Detect which cell encompasses the target text, then output its [x, y] center coordinate. 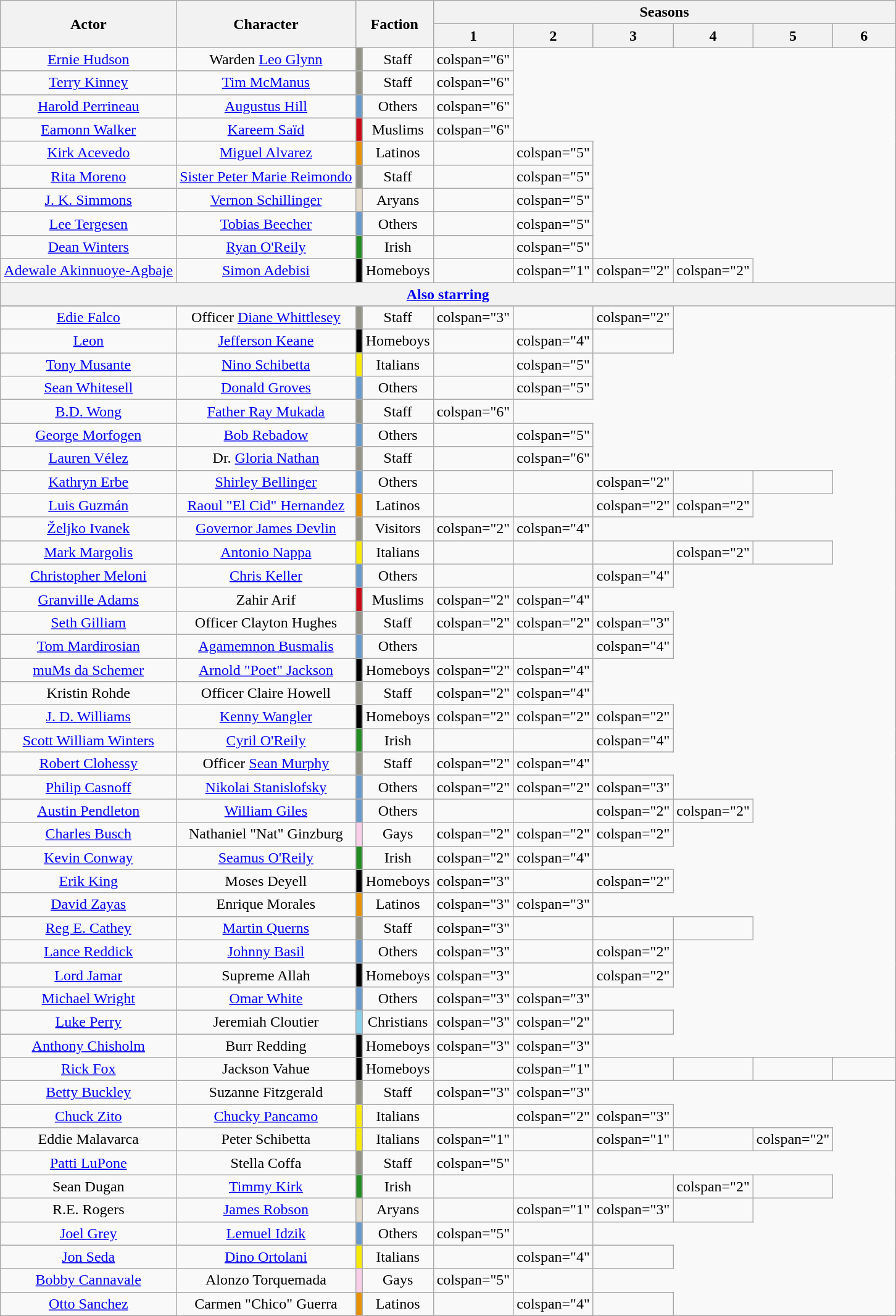
Erik King [89, 881]
Cyril O'Reily [266, 740]
Officer Diane Whittlesey [266, 318]
Bobby Cannavale [89, 1280]
Antonio Nappa [266, 552]
Kristin Rohde [89, 693]
Rick Fox [89, 1069]
Christopher Meloni [89, 576]
Burr Redding [266, 1046]
Nino Schibetta [266, 365]
Zahir Arif [266, 599]
Nikolai Stanislofsky [266, 787]
Tom Mardirosian [89, 646]
Lauren Vélez [89, 458]
Father Ray Mukada [266, 412]
2 [554, 36]
Lord Jamar [89, 975]
Alonzo Torquemada [266, 1280]
Dean Winters [89, 247]
R.E. Rogers [89, 1210]
Otto Sanchez [89, 1304]
Augustus Hill [266, 106]
J. D. Williams [89, 717]
Timmy Kirk [266, 1186]
Miguel Alvarez [266, 153]
Anthony Chisholm [89, 1046]
Arnold "Poet" Jackson [266, 669]
Carmen "Chico" Guerra [266, 1304]
Lemuel Idzik [266, 1233]
Warden Leo Glynn [266, 59]
James Robson [266, 1210]
Moses Deyell [266, 881]
Martin Querns [266, 928]
Tim McManus [266, 83]
Omar White [266, 998]
Bob Rebadow [266, 435]
Agamemnon Busmalis [266, 646]
Reg E. Cathey [89, 928]
Charles Busch [89, 834]
Kevin Conway [89, 858]
Peter Schibetta [266, 1140]
Ryan O'Reily [266, 247]
Scott William Winters [89, 740]
Luis Guzmán [89, 505]
Supreme Allah [266, 975]
1 [473, 36]
Officer Claire Howell [266, 693]
Seth Gilliam [89, 623]
Michael Wright [89, 998]
Johnny Basil [266, 951]
Mark Margolis [89, 552]
Rita Moreno [89, 176]
Adewale Akinnuoye-Agbaje [89, 270]
Jackson Vahue [266, 1069]
Enrique Morales [266, 904]
William Giles [266, 811]
Chris Keller [266, 576]
B.D. Wong [89, 412]
Kenny Wangler [266, 717]
Jeremiah Cloutier [266, 1022]
Dino Ortolani [266, 1257]
Granville Adams [89, 599]
Eddie Malavarca [89, 1140]
Donald Groves [266, 388]
Faction [394, 24]
J. K. Simmons [89, 200]
Stella Coffa [266, 1163]
George Morfogen [89, 435]
Betty Buckley [89, 1093]
Kirk Acevedo [89, 153]
Simon Adebisi [266, 270]
Seamus O'Reily [266, 858]
Officer Sean Murphy [266, 764]
Sean Dugan [89, 1186]
Dr. Gloria Nathan [266, 458]
3 [633, 36]
Ernie Hudson [89, 59]
4 [713, 36]
Raoul "El Cid" Hernandez [266, 505]
Suzanne Fitzgerald [266, 1093]
Seasons [664, 12]
Lance Reddick [89, 951]
Eamonn Walker [89, 130]
Tony Musante [89, 365]
Chucky Pancamo [266, 1116]
Chuck Zito [89, 1116]
Austin Pendleton [89, 811]
Officer Clayton Hughes [266, 623]
Željko Ivanek [89, 529]
Robert Clohessy [89, 764]
Christians [397, 1022]
Actor [89, 24]
Harold Perrineau [89, 106]
Shirley Bellinger [266, 482]
Visitors [397, 529]
Sister Peter Marie Reimondo [266, 176]
Kathryn Erbe [89, 482]
Joel Grey [89, 1233]
Governor James Devlin [266, 529]
Philip Casnoff [89, 787]
Luke Perry [89, 1022]
Character [266, 24]
Vernon Schillinger [266, 200]
David Zayas [89, 904]
Also starring [448, 294]
5 [793, 36]
Jefferson Keane [266, 341]
Patti LuPone [89, 1163]
Leon [89, 341]
Sean Whitesell [89, 388]
6 [864, 36]
Jon Seda [89, 1257]
Lee Tergesen [89, 223]
Tobias Beecher [266, 223]
Nathaniel "Nat" Ginzburg [266, 834]
Kareem Saïd [266, 130]
muMs da Schemer [89, 669]
Terry Kinney [89, 83]
Edie Falco [89, 318]
